Output the [x, y] coordinate of the center of the cell containing the given text.  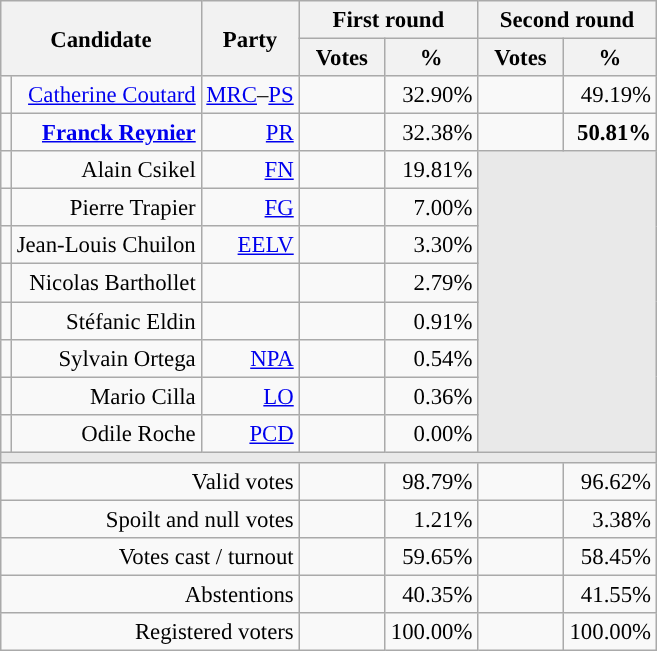
19.81% [432, 170]
58.45% [610, 557]
Pierre Trapier [106, 208]
Sylvain Ortega [106, 358]
Stéfanic Eldin [106, 321]
98.79% [432, 482]
40.35% [432, 594]
FG [250, 208]
EELV [250, 245]
MRC–PS [250, 95]
3.38% [610, 519]
50.81% [610, 133]
Jean-Louis Chuilon [106, 245]
Registered voters [150, 632]
Party [250, 38]
Mario Cilla [106, 396]
LO [250, 396]
PCD [250, 433]
0.36% [432, 396]
32.38% [432, 133]
Spoilt and null votes [150, 519]
0.91% [432, 321]
2.79% [432, 283]
0.54% [432, 358]
41.55% [610, 594]
32.90% [432, 95]
Catherine Coutard [106, 95]
Alain Csikel [106, 170]
96.62% [610, 482]
Votes cast / turnout [150, 557]
1.21% [432, 519]
Valid votes [150, 482]
Second round [568, 20]
FN [250, 170]
NPA [250, 358]
3.30% [432, 245]
Nicolas Barthollet [106, 283]
49.19% [610, 95]
Odile Roche [106, 433]
59.65% [432, 557]
First round [388, 20]
0.00% [432, 433]
Candidate [101, 38]
PR [250, 133]
Abstentions [150, 594]
Franck Reynier [106, 133]
7.00% [432, 208]
